Identify which cell holds the provided text, then report its [x, y] central coordinate. 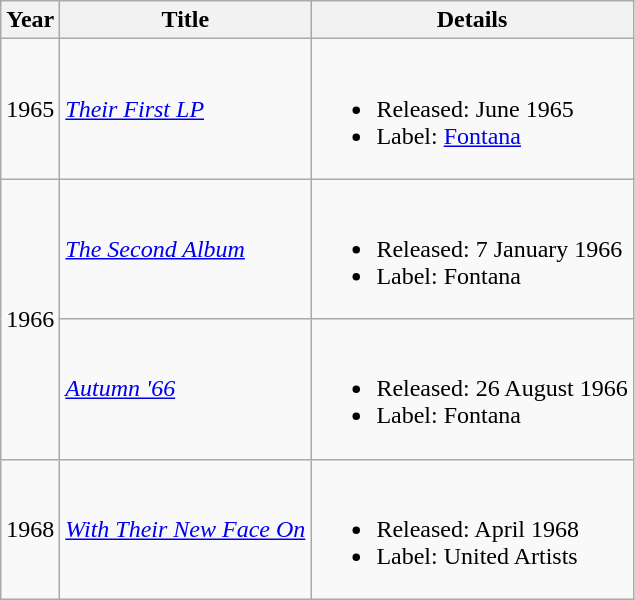
1966 [30, 319]
With Their New Face On [186, 529]
Released: April 1968Label: United Artists [472, 529]
The Second Album [186, 249]
Released: June 1965Label: Fontana [472, 109]
1965 [30, 109]
Title [186, 20]
Their First LP [186, 109]
Released: 26 August 1966Label: Fontana [472, 389]
Details [472, 20]
1968 [30, 529]
Year [30, 20]
Released: 7 January 1966Label: Fontana [472, 249]
Autumn '66 [186, 389]
